Find where the given text appears and provide that cell's center as (X, Y) coordinate. 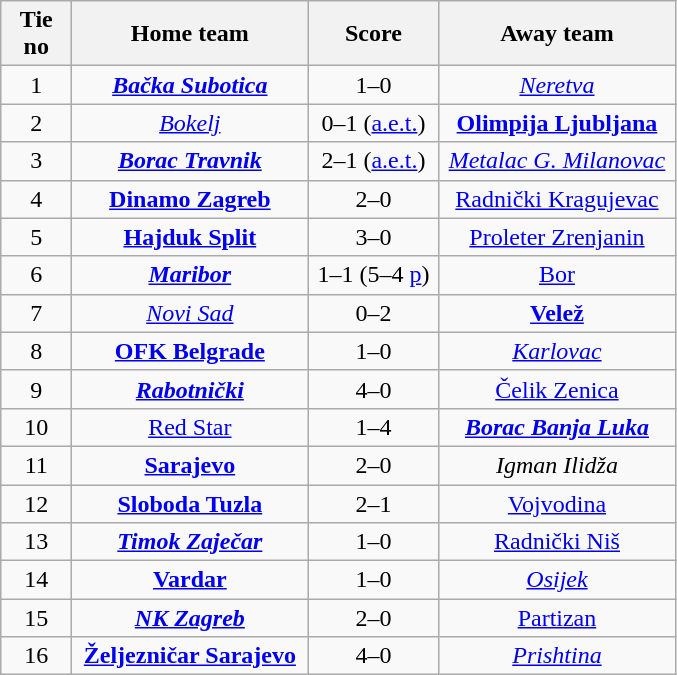
Tie no (36, 34)
Neretva (557, 85)
Olimpija Ljubljana (557, 123)
Hajduk Split (190, 237)
Bokelj (190, 123)
3 (36, 161)
13 (36, 542)
1 (36, 85)
NK Zagreb (190, 618)
Sarajevo (190, 465)
Karlovac (557, 351)
14 (36, 580)
12 (36, 503)
4 (36, 199)
8 (36, 351)
0–2 (374, 313)
16 (36, 656)
Dinamo Zagreb (190, 199)
3–0 (374, 237)
Home team (190, 34)
Proleter Zrenjanin (557, 237)
9 (36, 389)
Red Star (190, 427)
Igman Ilidža (557, 465)
Bačka Subotica (190, 85)
11 (36, 465)
0–1 (a.e.t.) (374, 123)
Maribor (190, 275)
Radnički Kragujevac (557, 199)
Borac Banja Luka (557, 427)
Novi Sad (190, 313)
Timok Zaječar (190, 542)
Borac Travnik (190, 161)
Rabotnički (190, 389)
Vardar (190, 580)
Vojvodina (557, 503)
2–1 (a.e.t.) (374, 161)
Away team (557, 34)
1–1 (5–4 p) (374, 275)
2–1 (374, 503)
2 (36, 123)
Osijek (557, 580)
Score (374, 34)
1–4 (374, 427)
10 (36, 427)
Željezničar Sarajevo (190, 656)
Partizan (557, 618)
15 (36, 618)
Bor (557, 275)
Prishtina (557, 656)
6 (36, 275)
OFK Belgrade (190, 351)
Čelik Zenica (557, 389)
Velež (557, 313)
5 (36, 237)
Sloboda Tuzla (190, 503)
Metalac G. Milanovac (557, 161)
Radnički Niš (557, 542)
7 (36, 313)
